Provide the [x, y] coordinate of the cell's center where the given text is located.  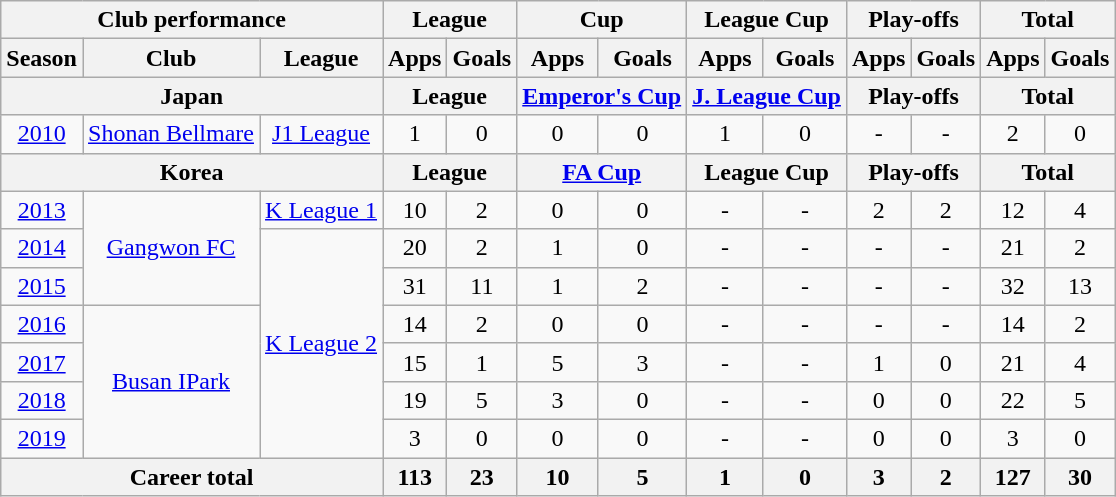
Emperor's Cup [602, 96]
FA Cup [602, 172]
2019 [42, 438]
Busan IPark [170, 381]
2014 [42, 248]
2016 [42, 324]
12 [1013, 210]
31 [415, 286]
K League 1 [322, 210]
15 [415, 362]
Korea [192, 172]
113 [415, 477]
23 [482, 477]
30 [1080, 477]
Japan [192, 96]
Gangwon FC [170, 248]
Career total [192, 477]
Club [170, 58]
19 [415, 400]
22 [1013, 400]
32 [1013, 286]
J. League Cup [767, 96]
Club performance [192, 20]
K League 2 [322, 343]
20 [415, 248]
2013 [42, 210]
2010 [42, 134]
2017 [42, 362]
13 [1080, 286]
Season [42, 58]
J1 League [322, 134]
2015 [42, 286]
Cup [602, 20]
2018 [42, 400]
127 [1013, 477]
Shonan Bellmare [170, 134]
11 [482, 286]
